Determine the (X, Y) coordinate at the center of the cell enclosing the given text.  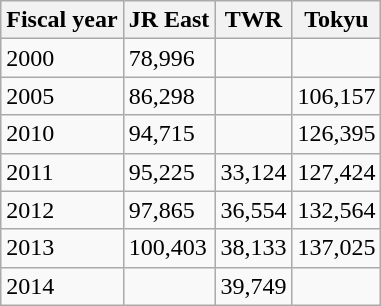
2005 (62, 96)
78,996 (169, 58)
106,157 (336, 96)
2011 (62, 172)
2013 (62, 248)
Fiscal year (62, 20)
2010 (62, 134)
127,424 (336, 172)
100,403 (169, 248)
TWR (254, 20)
86,298 (169, 96)
94,715 (169, 134)
97,865 (169, 210)
137,025 (336, 248)
33,124 (254, 172)
2000 (62, 58)
36,554 (254, 210)
2012 (62, 210)
132,564 (336, 210)
126,395 (336, 134)
38,133 (254, 248)
39,749 (254, 286)
95,225 (169, 172)
JR East (169, 20)
Tokyu (336, 20)
2014 (62, 286)
